Detect which cell encompasses the target text, then output its (x, y) center coordinate. 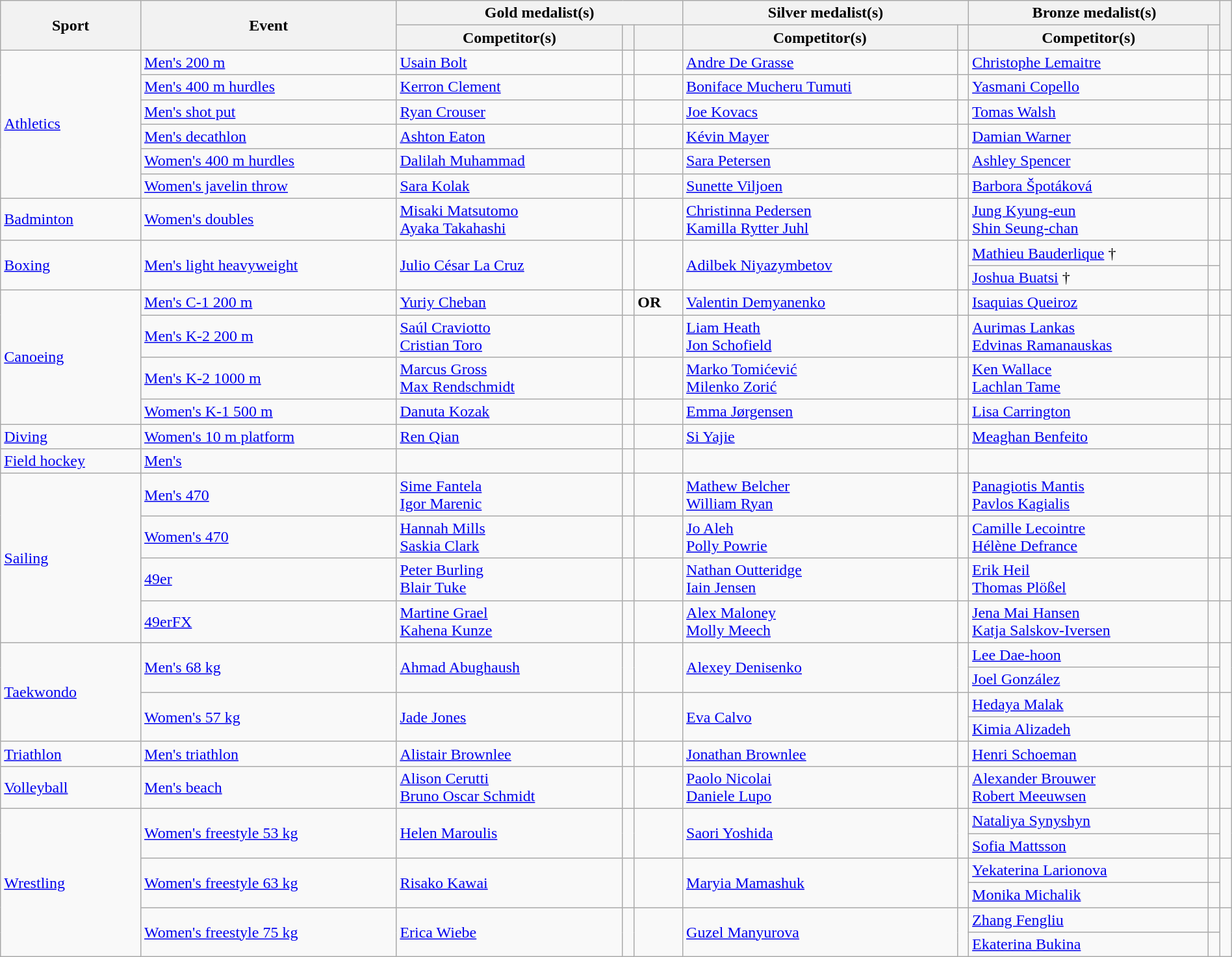
Men's 400 m hurdles (269, 87)
Volleyball (71, 787)
Nathan OutteridgeIain Jensen (820, 580)
Boxing (71, 265)
Alison CeruttiBruno Oscar Schmidt (509, 787)
Women's doubles (269, 220)
Event (269, 25)
Marcus GrossMax Rendschmidt (509, 378)
Hedaya Malak (1089, 704)
Canoeing (71, 357)
Mathieu Bauderlique † (1089, 253)
Sailing (71, 558)
Erik HeilThomas Plößel (1089, 580)
Aurimas LankasEdvinas Ramanauskas (1089, 335)
Saori Yoshida (820, 833)
Emma Jørgensen (820, 412)
Christophe Lemaitre (1089, 62)
Jonathan Brownlee (820, 754)
Women's freestyle 75 kg (269, 932)
Diving (71, 437)
Tomas Walsh (1089, 112)
Danuta Kozak (509, 412)
Monika Michalik (1089, 895)
Guzel Manyurova (820, 932)
Martine GraelKahena Kunze (509, 621)
Athletics (71, 124)
Gold medalist(s) (539, 13)
Dalilah Muhammad (509, 161)
Women's javelin throw (269, 186)
Bronze medalist(s) (1094, 13)
Alex MaloneyMolly Meech (820, 621)
Women's freestyle 63 kg (269, 883)
Panagiotis MantisPavlos Kagialis (1089, 495)
Andre De Grasse (820, 62)
Jade Jones (509, 717)
Men's (269, 461)
Meaghan Benfeito (1089, 437)
Christinna PedersenKamilla Rytter Juhl (820, 220)
Wrestling (71, 882)
Helen Maroulis (509, 833)
Ren Qian (509, 437)
Mathew BelcherWilliam Ryan (820, 495)
Women's 10 m platform (269, 437)
Kimia Alizadeh (1089, 729)
Men's triathlon (269, 754)
Eva Calvo (820, 717)
49er (269, 580)
Boniface Mucheru Tumuti (820, 87)
Ken WallaceLachlan Tame (1089, 378)
Men's C-1 200 m (269, 302)
Saúl CraviottoCristian Toro (509, 335)
Yasmani Copello (1089, 87)
Nataliya Synyshyn (1089, 821)
Peter BurlingBlair Tuke (509, 580)
Men's shot put (269, 112)
Risako Kawai (509, 883)
Ashley Spencer (1089, 161)
OR (659, 302)
Ashton Eaton (509, 136)
Men's 68 kg (269, 667)
Ekaterina Bukina (1089, 945)
Jena Mai HansenKatja Salskov-Iversen (1089, 621)
Si Yajie (820, 437)
Men's 200 m (269, 62)
Joel González (1089, 680)
Sport (71, 25)
Ahmad Abughaush (509, 667)
Women's K-1 500 m (269, 412)
Silver medalist(s) (826, 13)
Lee Dae-hoon (1089, 655)
Yuriy Cheban (509, 302)
Damian Warner (1089, 136)
Ryan Crouser (509, 112)
Usain Bolt (509, 62)
Marko TomićevićMilenko Zorić (820, 378)
Misaki MatsutomoAyaka Takahashi (509, 220)
Sofia Mattsson (1089, 845)
Valentin Demyanenko (820, 302)
Paolo NicolaiDaniele Lupo (820, 787)
Alexander BrouwerRobert Meeuwsen (1089, 787)
Sara Petersen (820, 161)
Lisa Carrington (1089, 412)
Kerron Clement (509, 87)
Men's light heavyweight (269, 265)
Men's K-2 200 m (269, 335)
Jo AlehPolly Powrie (820, 537)
Sara Kolak (509, 186)
Joshua Buatsi † (1089, 277)
Alistair Brownlee (509, 754)
Yekaterina Larionova (1089, 871)
Adilbek Niyazymbetov (820, 265)
Alexey Denisenko (820, 667)
49erFX (269, 621)
Sunette Viljoen (820, 186)
Women's freestyle 53 kg (269, 833)
Women's 400 m hurdles (269, 161)
Men's decathlon (269, 136)
Men's 470 (269, 495)
Liam HeathJon Schofield (820, 335)
Kévin Mayer (820, 136)
Badminton (71, 220)
Jung Kyung-eunShin Seung-chan (1089, 220)
Triathlon (71, 754)
Field hockey (71, 461)
Isaquias Queiroz (1089, 302)
Men's beach (269, 787)
Barbora Špotáková (1089, 186)
Zhang Fengliu (1089, 920)
Camille LecointreHélène Defrance (1089, 537)
Julio César La Cruz (509, 265)
Erica Wiebe (509, 932)
Sime FantelaIgor Marenic (509, 495)
Maryia Mamashuk (820, 883)
Taekwondo (71, 692)
Joe Kovacs (820, 112)
Men's K-2 1000 m (269, 378)
Henri Schoeman (1089, 754)
Women's 57 kg (269, 717)
Women's 470 (269, 537)
Hannah MillsSaskia Clark (509, 537)
